Determine the [x, y] coordinate at the center of the cell enclosing the given text.  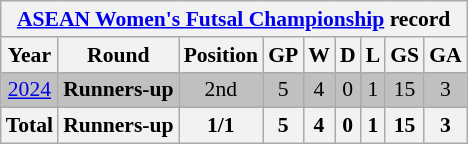
Year [30, 55]
GA [446, 55]
Total [30, 126]
GP [283, 55]
ASEAN Women's Futsal Championship record [234, 19]
Position [221, 55]
L [374, 55]
1/1 [221, 126]
W [319, 55]
2024 [30, 90]
2nd [221, 90]
GS [404, 55]
D [348, 55]
Round [118, 55]
